Pinpoint the cell where the given text exists, returning its [X, Y] midpoint coordinate. 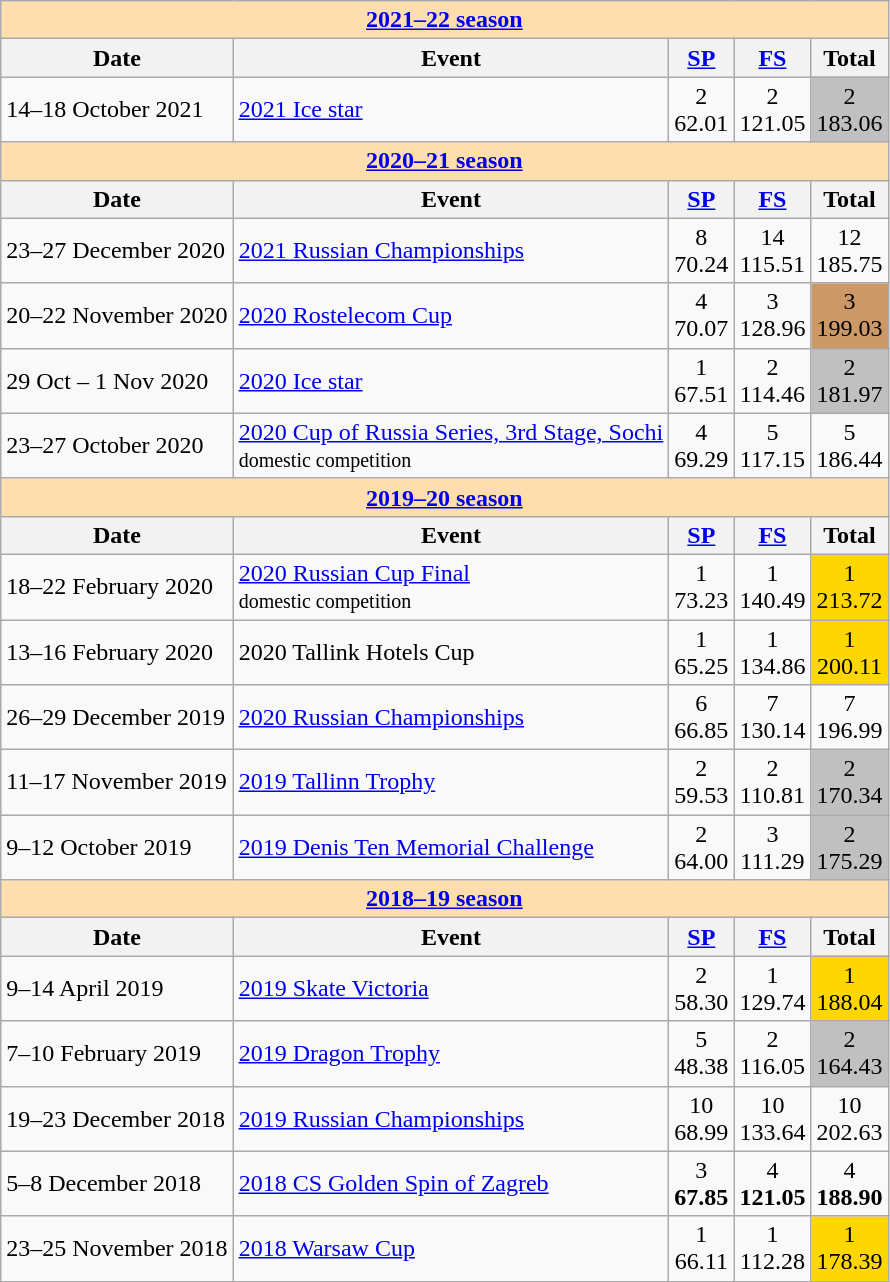
2020 Ice star [451, 380]
23–25 November 2018 [117, 1248]
2020 Russian Cup Finaldomestic competition [451, 586]
1 178.39 [850, 1248]
2019 Tallinn Trophy [451, 782]
13–16 February 2020 [117, 652]
26–29 December 2019 [117, 718]
2018–19 season [444, 899]
5 186.44 [850, 446]
2020 Cup of Russia Series, 3rd Stage, Sochi domestic competition [451, 446]
4 188.90 [850, 1184]
2 183.06 [850, 110]
23–27 December 2020 [117, 250]
1 140.49 [772, 586]
7 130.14 [772, 718]
11–17 November 2019 [117, 782]
5 117.15 [772, 446]
10 202.63 [850, 1118]
1 73.23 [702, 586]
2 175.29 [850, 848]
2019 Denis Ten Memorial Challenge [451, 848]
14–18 October 2021 [117, 110]
2018 CS Golden Spin of Zagreb [451, 1184]
4 121.05 [772, 1184]
2019–20 season [444, 497]
1 134.86 [772, 652]
9–14 April 2019 [117, 988]
1 112.28 [772, 1248]
2 114.46 [772, 380]
5–8 December 2018 [117, 1184]
1 65.25 [702, 652]
2 116.05 [772, 1054]
1 188.04 [850, 988]
2 170.34 [850, 782]
2 64.00 [702, 848]
18–22 February 2020 [117, 586]
2021–22 season [444, 20]
5 48.38 [702, 1054]
3 199.03 [850, 316]
2020 Tallink Hotels Cup [451, 652]
8 70.24 [702, 250]
7–10 February 2019 [117, 1054]
3 67.85 [702, 1184]
2 181.97 [850, 380]
2 62.01 [702, 110]
2 121.05 [772, 110]
29 Oct – 1 Nov 2020 [117, 380]
1 66.11 [702, 1248]
2 58.30 [702, 988]
20–22 November 2020 [117, 316]
10 133.64 [772, 1118]
2020–21 season [444, 161]
1 200.11 [850, 652]
7 196.99 [850, 718]
1 67.51 [702, 380]
4 70.07 [702, 316]
6 66.85 [702, 718]
2019 Dragon Trophy [451, 1054]
2020 Rostelecom Cup [451, 316]
2021 Ice star [451, 110]
2018 Warsaw Cup [451, 1248]
4 69.29 [702, 446]
23–27 October 2020 [117, 446]
2 164.43 [850, 1054]
2 59.53 [702, 782]
1 213.72 [850, 586]
19–23 December 2018 [117, 1118]
12 185.75 [850, 250]
10 68.99 [702, 1118]
2 110.81 [772, 782]
9–12 October 2019 [117, 848]
2019 Russian Championships [451, 1118]
3 128.96 [772, 316]
3 111.29 [772, 848]
2019 Skate Victoria [451, 988]
2020 Russian Championships [451, 718]
1 129.74 [772, 988]
14 115.51 [772, 250]
2021 Russian Championships [451, 250]
